Determine the (x, y) coordinate at the center of the cell enclosing the given text.  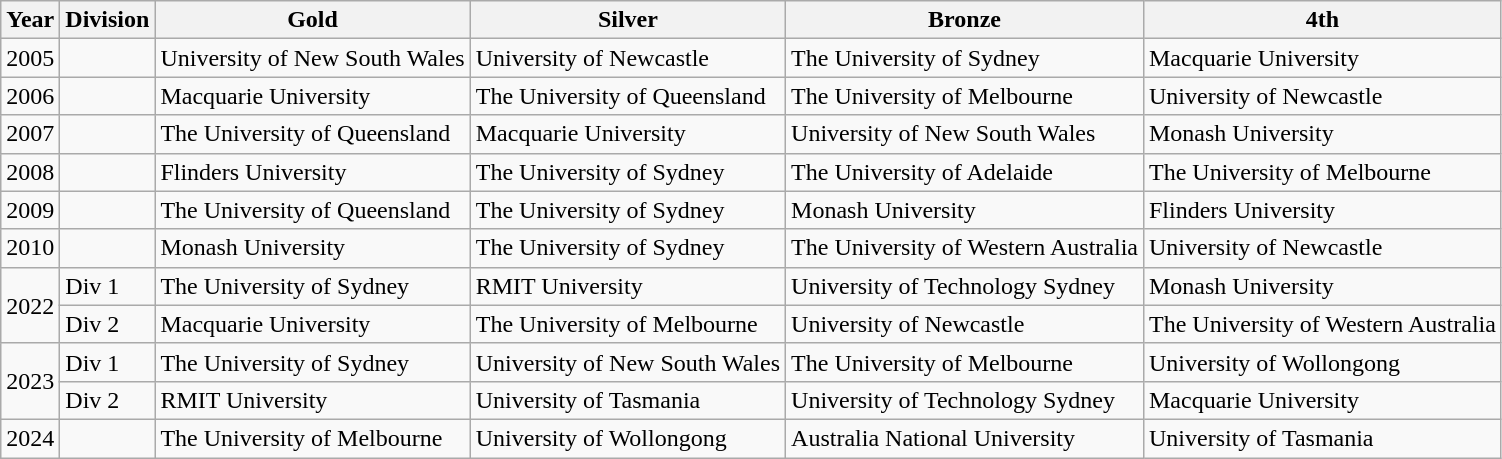
2023 (30, 381)
Silver (628, 20)
2022 (30, 305)
2006 (30, 96)
2007 (30, 134)
2005 (30, 58)
2024 (30, 438)
2008 (30, 172)
Gold (312, 20)
Australia National University (965, 438)
The University of Adelaide (965, 172)
4th (1322, 20)
Year (30, 20)
Division (108, 20)
2009 (30, 210)
Bronze (965, 20)
2010 (30, 248)
